For the text-containing cell, return its midpoint in (X, Y) coordinate format. 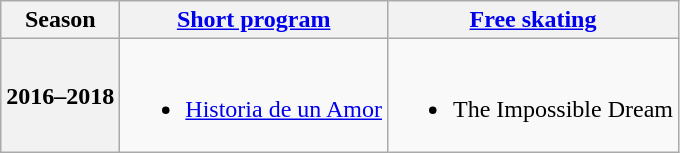
The Impossible Dream (534, 96)
Historia de un Amor (254, 96)
Short program (254, 20)
Free skating (534, 20)
Season (60, 20)
2016–2018 (60, 96)
